Scan for the cell matching the given text and deliver its [X, Y] coordinate at center. 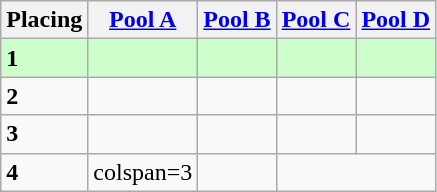
4 [44, 172]
colspan=3 [143, 172]
1 [44, 58]
2 [44, 96]
Pool C [316, 20]
Pool A [143, 20]
Pool B [237, 20]
Pool D [396, 20]
Placing [44, 20]
3 [44, 134]
